Find where the given text appears and provide that cell's center as [x, y] coordinate. 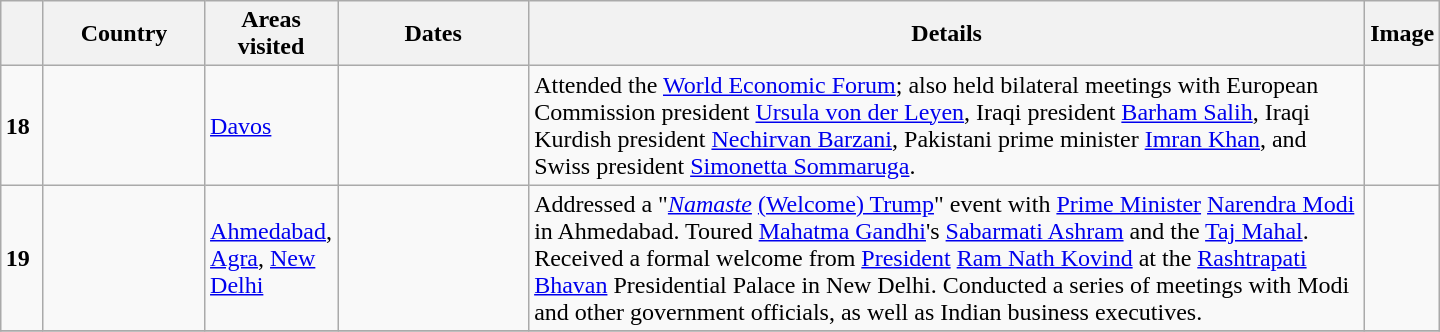
Details [947, 34]
19 [22, 258]
Image [1402, 34]
Dates [434, 34]
Country [124, 34]
Davos [272, 126]
Ahmedabad, Agra, New Delhi [272, 258]
18 [22, 126]
Areas visited [272, 34]
